Determine the [X, Y] coordinate at the center of the cell enclosing the given text.  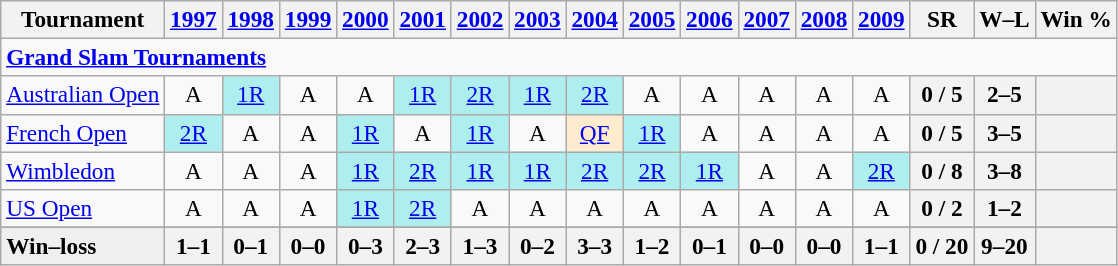
2007 [766, 19]
2–5 [1004, 95]
Grand Slam Tournaments [559, 57]
1997 [194, 19]
Australian Open [83, 95]
SR [942, 19]
0 / 8 [942, 170]
2001 [422, 19]
2005 [652, 19]
2008 [824, 19]
0 / 20 [942, 246]
0–3 [366, 246]
2003 [538, 19]
0–2 [538, 246]
3–5 [1004, 133]
1999 [308, 19]
2000 [366, 19]
US Open [83, 208]
Win % [1076, 19]
Win–loss [83, 246]
3–8 [1004, 170]
3–3 [594, 246]
2009 [882, 19]
QF [594, 133]
2004 [594, 19]
2002 [480, 19]
1–3 [480, 246]
French Open [83, 133]
2006 [710, 19]
9–20 [1004, 246]
Wimbledon [83, 170]
0 / 2 [942, 208]
2–3 [422, 246]
Tournament [83, 19]
1998 [250, 19]
W–L [1004, 19]
